From the cell containing the given text, extract its center point as [x, y] coordinate. 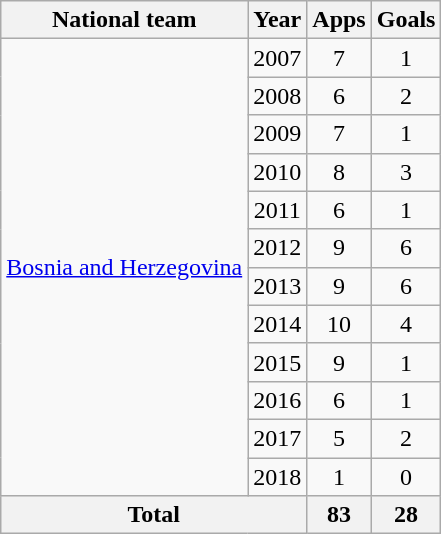
0 [406, 477]
2014 [278, 324]
5 [339, 438]
83 [339, 515]
Goals [406, 20]
National team [124, 20]
8 [339, 172]
2012 [278, 248]
3 [406, 172]
2013 [278, 286]
4 [406, 324]
2018 [278, 477]
Apps [339, 20]
2016 [278, 400]
2011 [278, 210]
2015 [278, 362]
2017 [278, 438]
10 [339, 324]
Year [278, 20]
2010 [278, 172]
28 [406, 515]
2007 [278, 58]
Total [154, 515]
2009 [278, 134]
Bosnia and Herzegovina [124, 268]
2008 [278, 96]
